Locate the cell with the specified text and output its [x, y] center coordinate. 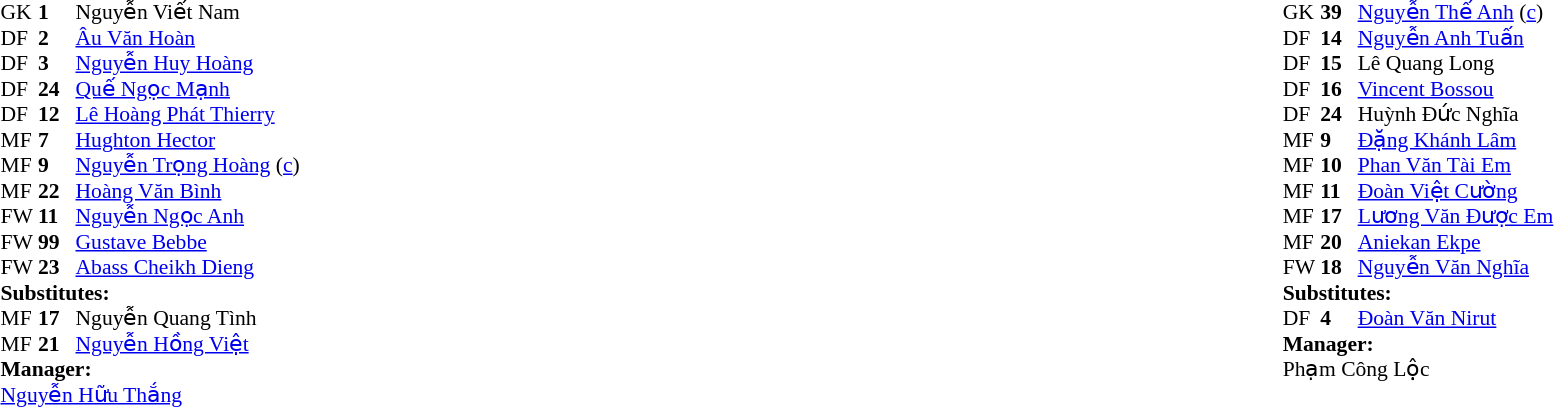
Nguyễn Văn Nghĩa [1456, 267]
15 [1339, 63]
Nguyễn Quang Tình [188, 319]
Phan Văn Tài Em [1456, 165]
Đặng Khánh Lâm [1456, 140]
Âu Văn Hoàn [188, 38]
Nguyễn Viết Nam [188, 13]
39 [1339, 13]
Nguyễn Trọng Hoàng (c) [188, 165]
99 [57, 242]
3 [57, 63]
Phạm Công Lộc [1418, 369]
Hughton Hector [188, 140]
Abass Cheikh Dieng [188, 267]
Lương Văn Được Em [1456, 217]
14 [1339, 38]
1 [57, 13]
Đoàn Văn Nirut [1456, 319]
Nguyễn Thế Anh (c) [1456, 13]
Quế Ngọc Mạnh [188, 89]
Đoàn Việt Cường [1456, 191]
Nguyễn Hồng Việt [188, 344]
Gustave Bebbe [188, 242]
Vincent Bossou [1456, 89]
18 [1339, 267]
16 [1339, 89]
7 [57, 140]
Nguyễn Huy Hoàng [188, 63]
2 [57, 38]
22 [57, 191]
12 [57, 115]
Huỳnh Đức Nghĩa [1456, 115]
Lê Quang Long [1456, 63]
Nguyễn Ngọc Anh [188, 217]
4 [1339, 319]
Aniekan Ekpe [1456, 242]
10 [1339, 165]
Nguyễn Anh Tuấn [1456, 38]
21 [57, 344]
20 [1339, 242]
23 [57, 267]
Lê Hoàng Phát Thierry [188, 115]
Hoàng Văn Bình [188, 191]
